Capture the cell that displays the provided text and extract its [X, Y] central coordinate. 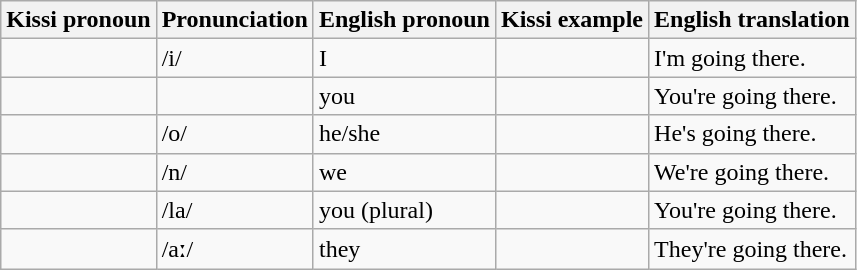
English pronoun [404, 20]
he/she [404, 134]
/i/ [234, 58]
Kissi pronoun [78, 20]
He's going there. [752, 134]
English translation [752, 20]
you [404, 96]
Pronunciation [234, 20]
we [404, 172]
/aː/ [234, 249]
you (plural) [404, 210]
/n/ [234, 172]
/o/ [234, 134]
Kissi example [572, 20]
I [404, 58]
They're going there. [752, 249]
I'm going there. [752, 58]
they [404, 249]
/la/ [234, 210]
We're going there. [752, 172]
